Locate the cell with the specified text and output its [X, Y] center coordinate. 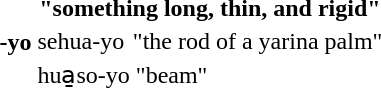
sehua-yo [82, 41]
